Return the (X, Y) coordinate for the center point of the cell that contains the specified text.  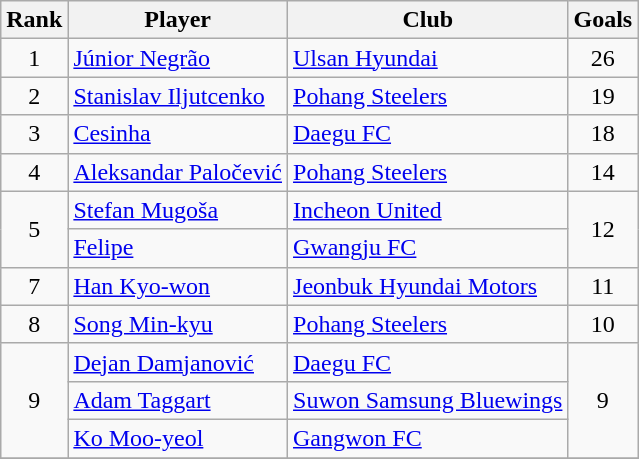
14 (603, 172)
Stanislav Iljutcenko (178, 96)
Rank (34, 20)
Adam Taggart (178, 400)
Incheon United (428, 210)
4 (34, 172)
Stefan Mugoša (178, 210)
Aleksandar Paločević (178, 172)
Jeonbuk Hyundai Motors (428, 286)
Club (428, 20)
1 (34, 58)
Gwangju FC (428, 248)
26 (603, 58)
11 (603, 286)
Ulsan Hyundai (428, 58)
7 (34, 286)
Han Kyo-won (178, 286)
Dejan Damjanović (178, 362)
8 (34, 324)
10 (603, 324)
Ko Moo-yeol (178, 438)
12 (603, 229)
Goals (603, 20)
2 (34, 96)
Song Min-kyu (178, 324)
5 (34, 229)
18 (603, 134)
Felipe (178, 248)
Cesinha (178, 134)
19 (603, 96)
Player (178, 20)
Gangwon FC (428, 438)
3 (34, 134)
Júnior Negrão (178, 58)
Suwon Samsung Bluewings (428, 400)
